Scan for the cell matching the given text and deliver its [X, Y] coordinate at center. 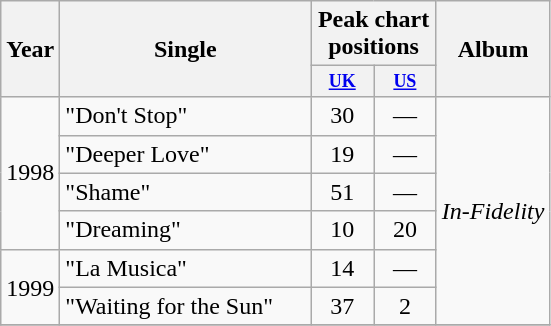
In-Fidelity [493, 211]
US [406, 82]
30 [342, 116]
"Shame" [186, 192]
51 [342, 192]
Peak chart positions [374, 34]
19 [342, 154]
"Deeper Love" [186, 154]
"La Musica" [186, 268]
1998 [30, 173]
1999 [30, 287]
"Dreaming" [186, 230]
2 [406, 306]
37 [342, 306]
10 [342, 230]
UK [342, 82]
20 [406, 230]
Year [30, 49]
14 [342, 268]
Album [493, 49]
Single [186, 49]
"Waiting for the Sun" [186, 306]
"Don't Stop" [186, 116]
